Identify which cell holds the provided text, then report its [x, y] central coordinate. 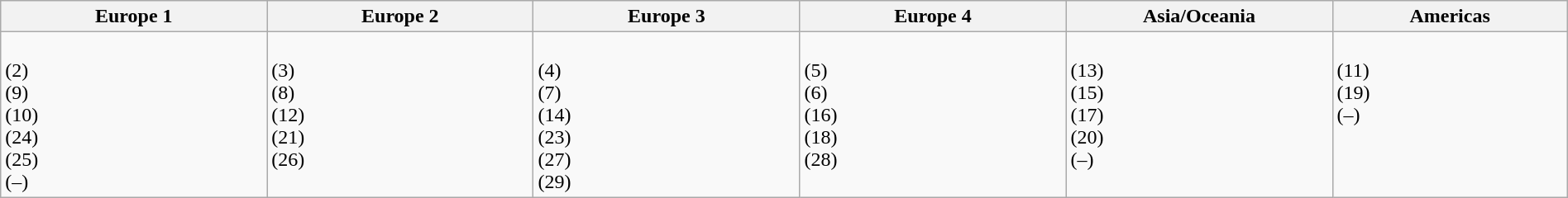
(4) (7) (14) (23) (27) (29) [667, 115]
Asia/Oceania [1199, 16]
Europe 3 [667, 16]
(11) (19) (–) [1450, 115]
(13) (15) (17) (20) (–) [1199, 115]
(5) (6) (16) (18) (28) [933, 115]
(2) (9) (10) (24) (25) (–) [134, 115]
Europe 2 [400, 16]
(3) (8) (12) (21) (26) [400, 115]
Americas [1450, 16]
Europe 4 [933, 16]
Europe 1 [134, 16]
